Output the [x, y] coordinate of the center of the cell containing the given text.  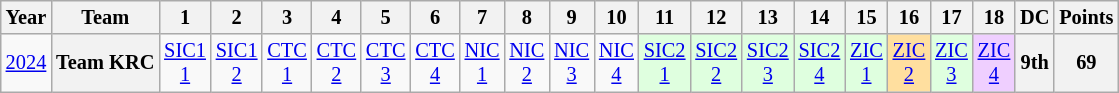
3 [286, 17]
9th [1034, 63]
13 [768, 17]
7 [482, 17]
ZIC1 [866, 63]
SIC11 [185, 63]
CTC3 [386, 63]
NIC4 [616, 63]
Year [26, 17]
DC [1034, 17]
69 [1086, 63]
NIC3 [572, 63]
ZIC3 [952, 63]
SIC21 [665, 63]
Team [105, 17]
ZIC2 [910, 63]
15 [866, 17]
ZIC4 [994, 63]
5 [386, 17]
14 [820, 17]
Points [1086, 17]
Team KRC [105, 63]
17 [952, 17]
SIC24 [820, 63]
16 [910, 17]
NIC2 [526, 63]
CTC1 [286, 63]
11 [665, 17]
NIC1 [482, 63]
10 [616, 17]
2 [237, 17]
18 [994, 17]
9 [572, 17]
4 [336, 17]
SIC22 [716, 63]
1 [185, 17]
CTC4 [434, 63]
12 [716, 17]
CTC2 [336, 63]
SIC12 [237, 63]
6 [434, 17]
SIC23 [768, 63]
2024 [26, 63]
8 [526, 17]
